Find where the given text appears and provide that cell's center as [x, y] coordinate. 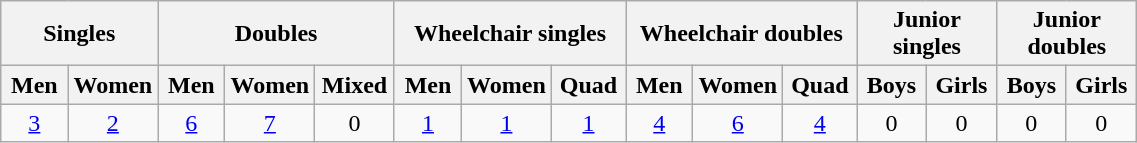
Wheelchair singles [510, 34]
Junior doubles [1067, 34]
2 [113, 123]
Mixed [355, 85]
3 [34, 123]
Doubles [276, 34]
Junior singles [927, 34]
Singles [80, 34]
7 [270, 123]
Wheelchair doubles [742, 34]
